Return (x, y) of the center of cell containing provided text 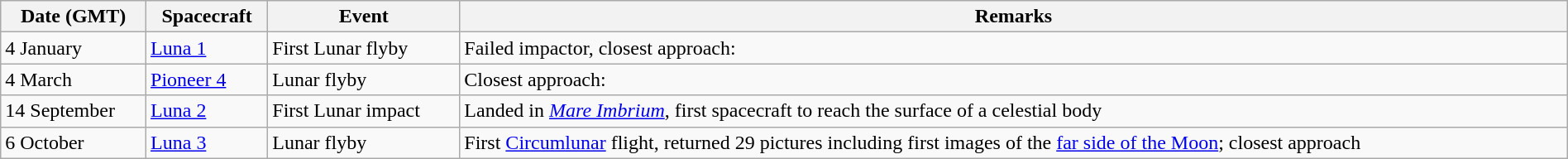
Date (GMT) (74, 17)
Luna 2 (207, 111)
14 September (74, 111)
First Lunar flyby (364, 48)
Event (364, 17)
Pioneer 4 (207, 79)
Luna 3 (207, 142)
Failed impactor, closest approach: (1014, 48)
4 March (74, 79)
Closest approach: (1014, 79)
First Lunar impact (364, 111)
Luna 1 (207, 48)
4 January (74, 48)
Spacecraft (207, 17)
First Circumlunar flight, returned 29 pictures including first images of the far side of the Moon; closest approach (1014, 142)
Remarks (1014, 17)
Landed in Mare Imbrium, first spacecraft to reach the surface of a celestial body (1014, 111)
6 October (74, 142)
